Detect which cell encompasses the target text, then output its (x, y) center coordinate. 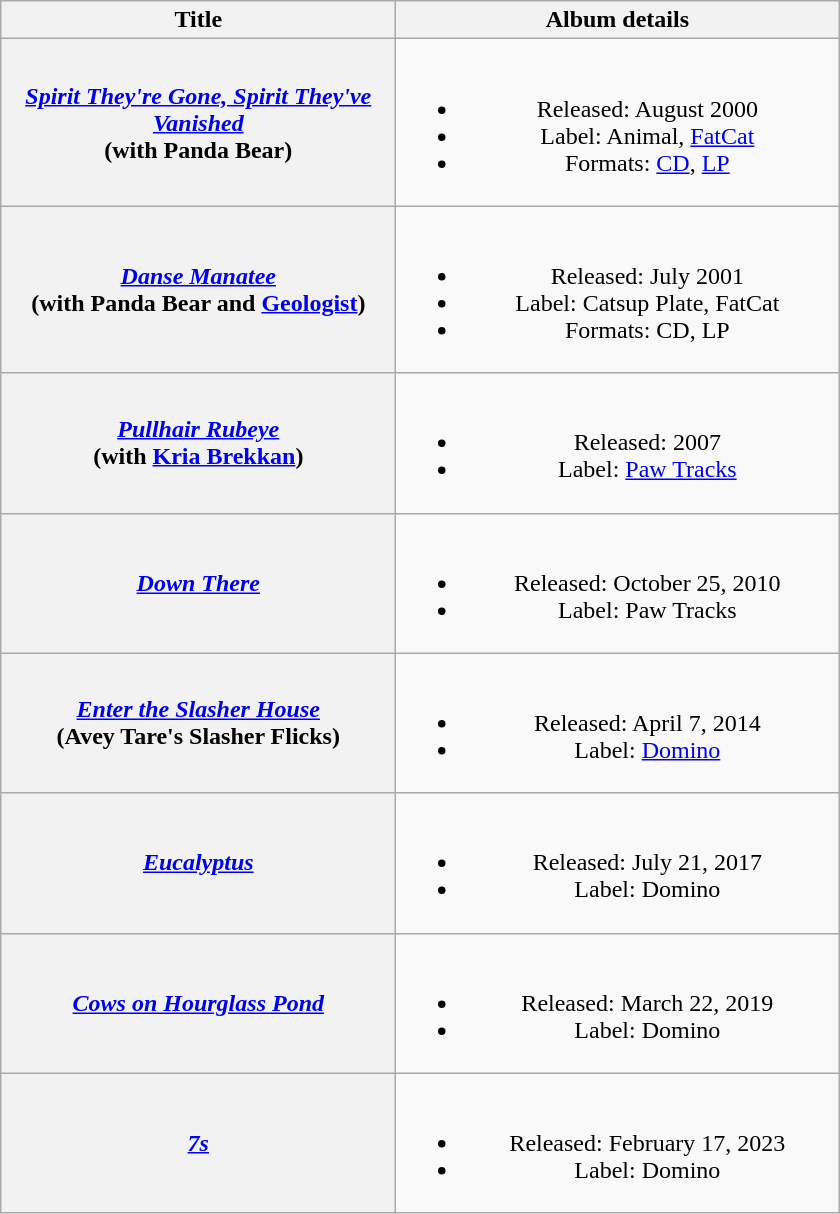
Released: February 17, 2023Label: Domino (618, 1143)
Released: April 7, 2014Label: Domino (618, 723)
Cows on Hourglass Pond (198, 1003)
Album details (618, 20)
Pullhair Rubeye (with Kria Brekkan) (198, 443)
Down There (198, 583)
Released: August 2000Label: Animal, FatCatFormats: CD, LP (618, 122)
Released: July 21, 2017Label: Domino (618, 863)
Released: July 2001Label: Catsup Plate, FatCatFormats: CD, LP (618, 290)
7s (198, 1143)
Danse Manatee(with Panda Bear and Geologist) (198, 290)
Title (198, 20)
Spirit They're Gone, Spirit They've Vanished(with Panda Bear) (198, 122)
Eucalyptus (198, 863)
Enter the Slasher House (Avey Tare's Slasher Flicks) (198, 723)
Released: 2007Label: Paw Tracks (618, 443)
Released: October 25, 2010Label: Paw Tracks (618, 583)
Released: March 22, 2019Label: Domino (618, 1003)
